Return the (x, y) coordinate for the center point of the cell that contains the specified text.  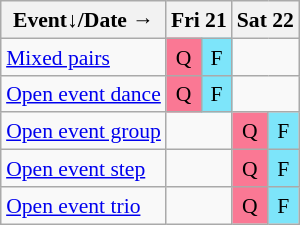
Open event dance (84, 94)
Sat 22 (266, 20)
Open event step (84, 168)
Mixed pairs (84, 56)
Open event trio (84, 204)
Open event group (84, 130)
Fri 21 (199, 20)
Event↓/Date → (84, 20)
